Output the (X, Y) coordinate of the center of the cell containing the given text.  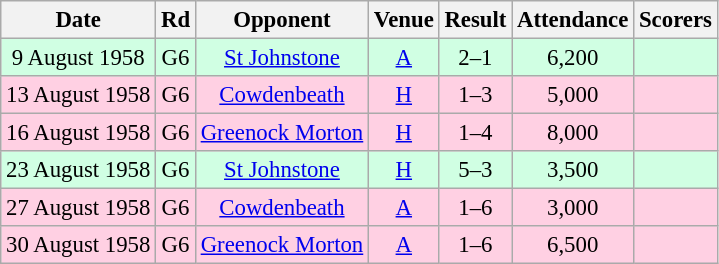
Venue (404, 20)
3,500 (573, 170)
16 August 1958 (78, 133)
13 August 1958 (78, 95)
Date (78, 20)
8,000 (573, 133)
27 August 1958 (78, 208)
Attendance (573, 20)
Scorers (676, 20)
1–3 (476, 95)
5,000 (573, 95)
Result (476, 20)
23 August 1958 (78, 170)
6,200 (573, 58)
Rd (176, 20)
Opponent (282, 20)
2–1 (476, 58)
3,000 (573, 208)
6,500 (573, 245)
5–3 (476, 170)
9 August 1958 (78, 58)
1–4 (476, 133)
30 August 1958 (78, 245)
